Identify which cell holds the provided text, then report its (X, Y) central coordinate. 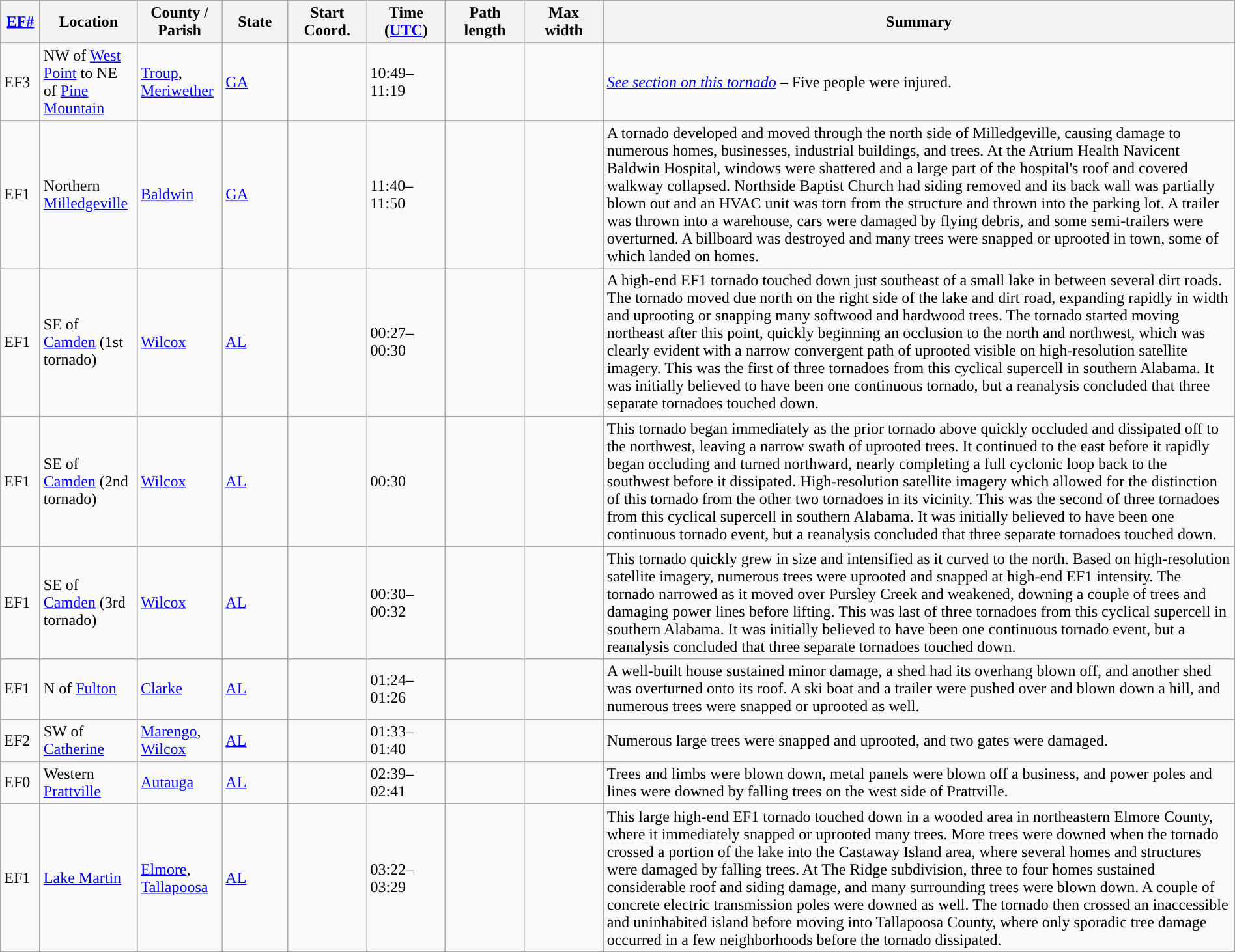
Clarke (179, 689)
Start Coord. (327, 22)
Autauga (179, 783)
EF3 (21, 82)
County / Parish (179, 22)
SE of Camden (2nd tornado) (89, 481)
Path length (485, 22)
EF0 (21, 783)
10:49–11:19 (406, 82)
00:30–00:32 (406, 603)
SW of Catherine (89, 740)
Elmore, Tallapoosa (179, 878)
01:24–01:26 (406, 689)
00:27–00:30 (406, 343)
EF# (21, 22)
SE of Camden (1st tornado) (89, 343)
See section on this tornado – Five people were injured. (918, 82)
Lake Martin (89, 878)
03:22–03:29 (406, 878)
State (255, 22)
Marengo, Wilcox (179, 740)
Baldwin (179, 194)
EF2 (21, 740)
02:39–02:41 (406, 783)
01:33–01:40 (406, 740)
Time (UTC) (406, 22)
SE of Camden (3rd tornado) (89, 603)
11:40–11:50 (406, 194)
00:30 (406, 481)
Northern Milledgeville (89, 194)
NW of West Point to NE of Pine Mountain (89, 82)
N of Fulton (89, 689)
Summary (918, 22)
Max width (564, 22)
Location (89, 22)
Numerous large trees were snapped and uprooted, and two gates were damaged. (918, 740)
Western Prattville (89, 783)
Troup, Meriwether (179, 82)
